Capture the cell that displays the provided text and extract its [x, y] central coordinate. 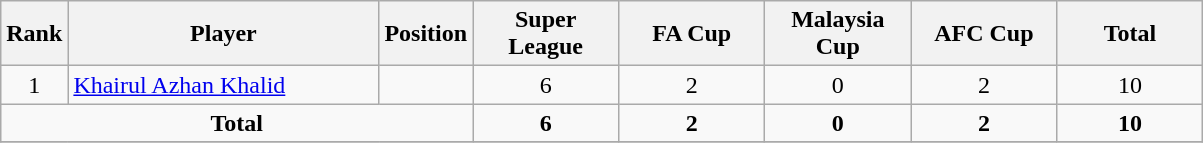
1 [34, 85]
Position [426, 34]
Player [224, 34]
Super League [546, 34]
FA Cup [692, 34]
Malaysia Cup [838, 34]
AFC Cup [984, 34]
Khairul Azhan Khalid [224, 85]
Rank [34, 34]
